Locate the cell with the specified text and output its [X, Y] center coordinate. 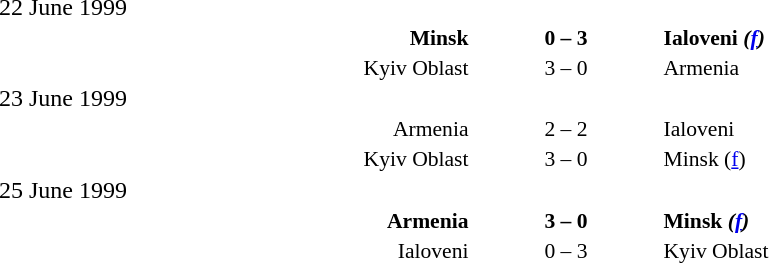
2 – 2 [566, 129]
0 – 3 [566, 38]
